Return the [X, Y] coordinate for the center point of the cell that contains the specified text.  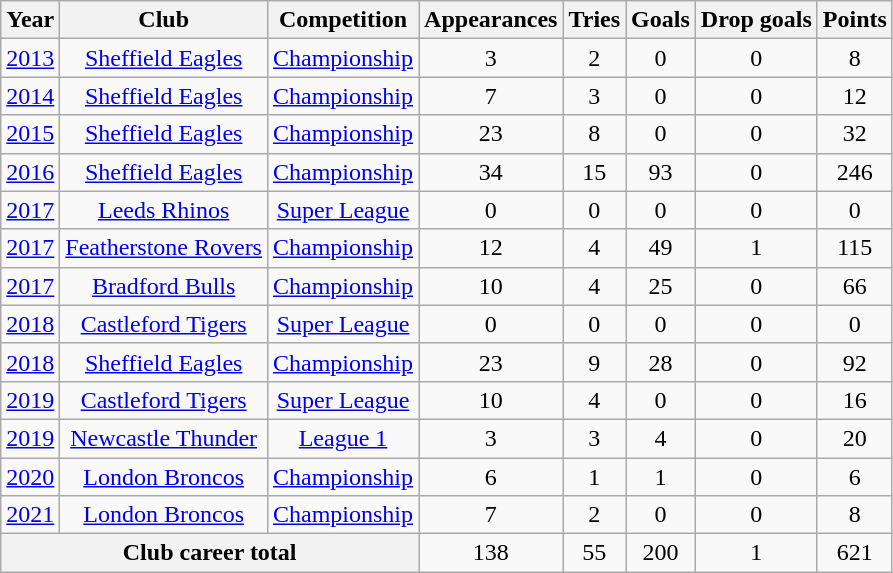
20 [854, 438]
9 [594, 362]
Competition [342, 20]
Featherstone Rovers [164, 248]
2020 [30, 477]
Year [30, 20]
Points [854, 20]
15 [594, 172]
Club career total [210, 553]
Goals [661, 20]
200 [661, 553]
Tries [594, 20]
246 [854, 172]
Club [164, 20]
League 1 [342, 438]
Bradford Bulls [164, 286]
16 [854, 400]
32 [854, 134]
2016 [30, 172]
92 [854, 362]
2013 [30, 58]
115 [854, 248]
66 [854, 286]
25 [661, 286]
93 [661, 172]
Appearances [491, 20]
138 [491, 553]
Newcastle Thunder [164, 438]
2014 [30, 96]
49 [661, 248]
621 [854, 553]
2015 [30, 134]
Drop goals [756, 20]
34 [491, 172]
2021 [30, 515]
Leeds Rhinos [164, 210]
55 [594, 553]
28 [661, 362]
